Detect which cell encompasses the target text, then output its [X, Y] center coordinate. 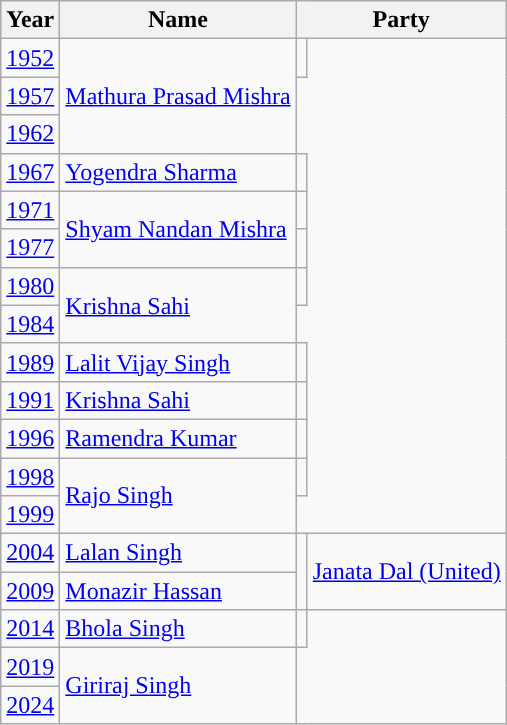
1967 [30, 172]
1996 [30, 438]
1980 [30, 286]
Shyam Nandan Mishra [178, 229]
2009 [30, 591]
1989 [30, 362]
Rajo Singh [178, 496]
Name [178, 20]
Lalan Singh [178, 553]
1957 [30, 96]
Bhola Singh [178, 629]
Lalit Vijay Singh [178, 362]
Ramendra Kumar [178, 438]
1952 [30, 58]
Party [401, 20]
1991 [30, 400]
1971 [30, 210]
1962 [30, 134]
Mathura Prasad Mishra [178, 96]
1998 [30, 477]
2004 [30, 553]
2014 [30, 629]
1999 [30, 515]
Monazir Hassan [178, 591]
Giriraj Singh [178, 686]
1984 [30, 324]
Year [30, 20]
1977 [30, 248]
2019 [30, 667]
Yogendra Sharma [178, 172]
Janata Dal (United) [406, 572]
2024 [30, 705]
